From the cell containing the given text, extract its center point as (X, Y) coordinate. 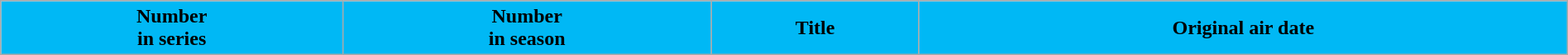
Title (815, 28)
Original air date (1243, 28)
Numberin season (526, 28)
Numberin series (172, 28)
